Provide the [x, y] coordinate of the cell's center where the given text is located.  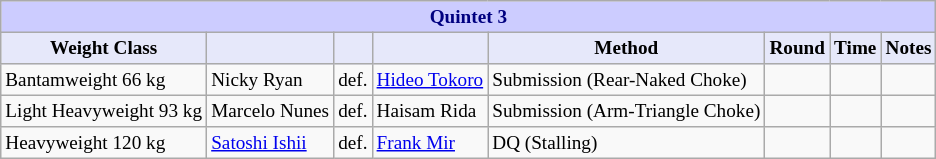
Haisam Rida [430, 111]
Hideo Tokoro [430, 80]
Marcelo Nunes [270, 111]
Submission (Arm-Triangle Choke) [626, 111]
Method [626, 48]
Quintet 3 [468, 17]
Time [856, 48]
Light Heavyweight 93 kg [104, 111]
Heavyweight 120 kg [104, 143]
Satoshi Ishii [270, 143]
DQ (Stalling) [626, 143]
Submission (Rear-Naked Choke) [626, 80]
Weight Class [104, 48]
Nicky Ryan [270, 80]
Round [798, 48]
Frank Mir [430, 143]
Notes [908, 48]
Bantamweight 66 kg [104, 80]
